For the text-containing cell, return its midpoint in [x, y] coordinate format. 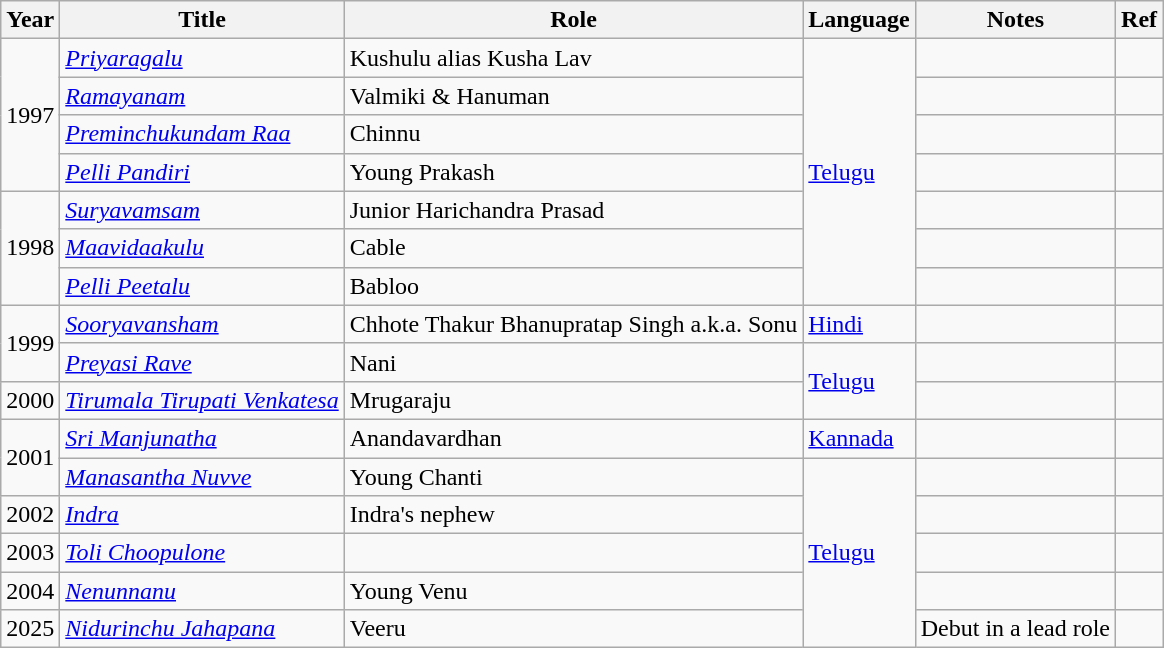
Nenunnanu [202, 591]
Hindi [859, 324]
Kushulu alias Kusha Lav [574, 58]
Pelli Pandiri [202, 172]
Priyaragalu [202, 58]
Young Prakash [574, 172]
Title [202, 20]
Chhote Thakur Bhanupratap Singh a.k.a. Sonu [574, 324]
Nani [574, 362]
Debut in a lead role [1015, 629]
Valmiki & Hanuman [574, 96]
Language [859, 20]
Tirumala Tirupati Venkatesa [202, 400]
Manasantha Nuvve [202, 477]
Sooryavansham [202, 324]
2003 [30, 553]
Young Venu [574, 591]
Babloo [574, 286]
2002 [30, 515]
Indra [202, 515]
Anandavardhan [574, 438]
Role [574, 20]
Mrugaraju [574, 400]
Cable [574, 248]
Veeru [574, 629]
Toli Choopulone [202, 553]
Pelli Peetalu [202, 286]
2025 [30, 629]
Sri Manjunatha [202, 438]
Preminchukundam Raa [202, 134]
Ramayanam [202, 96]
Young Chanti [574, 477]
Chinnu [574, 134]
2000 [30, 400]
1999 [30, 343]
2004 [30, 591]
Preyasi Rave [202, 362]
Notes [1015, 20]
Nidurinchu Jahapana [202, 629]
2001 [30, 457]
Maavidaakulu [202, 248]
Junior Harichandra Prasad [574, 210]
Kannada [859, 438]
Year [30, 20]
Ref [1140, 20]
Indra's nephew [574, 515]
1998 [30, 248]
Suryavamsam [202, 210]
1997 [30, 115]
